Determine the [X, Y] coordinate at the center of the cell enclosing the given text.  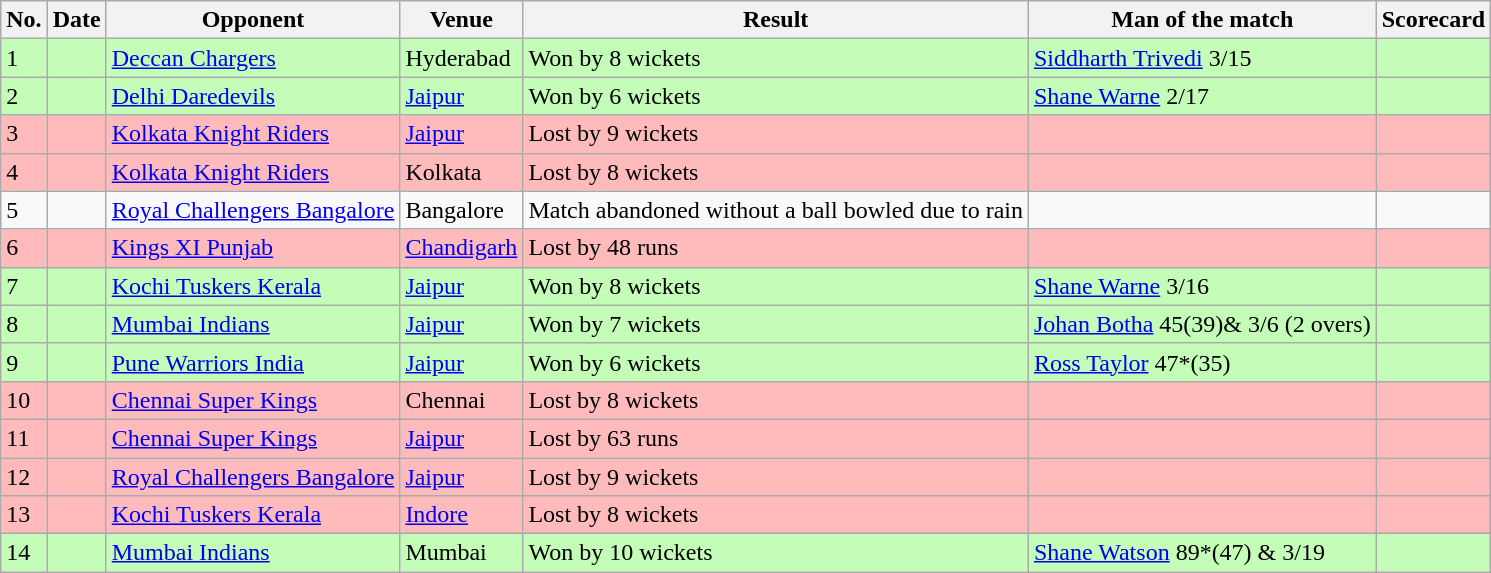
2 [24, 96]
Scorecard [1434, 20]
Delhi Daredevils [253, 96]
1 [24, 58]
Kings XI Punjab [253, 248]
Deccan Chargers [253, 58]
Venue [462, 20]
Date [76, 20]
Kolkata [462, 172]
Mumbai [462, 553]
Shane Warne 2/17 [1202, 96]
Match abandoned without a ball bowled due to rain [776, 210]
8 [24, 324]
Bangalore [462, 210]
10 [24, 400]
Man of the match [1202, 20]
Shane Warne 3/16 [1202, 286]
Chandigarh [462, 248]
4 [24, 172]
5 [24, 210]
Result [776, 20]
Hyderabad [462, 58]
3 [24, 134]
12 [24, 477]
Siddharth Trivedi 3/15 [1202, 58]
9 [24, 362]
14 [24, 553]
11 [24, 438]
Opponent [253, 20]
Johan Botha 45(39)& 3/6 (2 overs) [1202, 324]
Ross Taylor 47*(35) [1202, 362]
Indore [462, 515]
Chennai [462, 400]
7 [24, 286]
Shane Watson 89*(47) & 3/19 [1202, 553]
Won by 7 wickets [776, 324]
Lost by 63 runs [776, 438]
Lost by 48 runs [776, 248]
Pune Warriors India [253, 362]
6 [24, 248]
No. [24, 20]
Won by 10 wickets [776, 553]
13 [24, 515]
